For the text-containing cell, return its midpoint in (x, y) coordinate format. 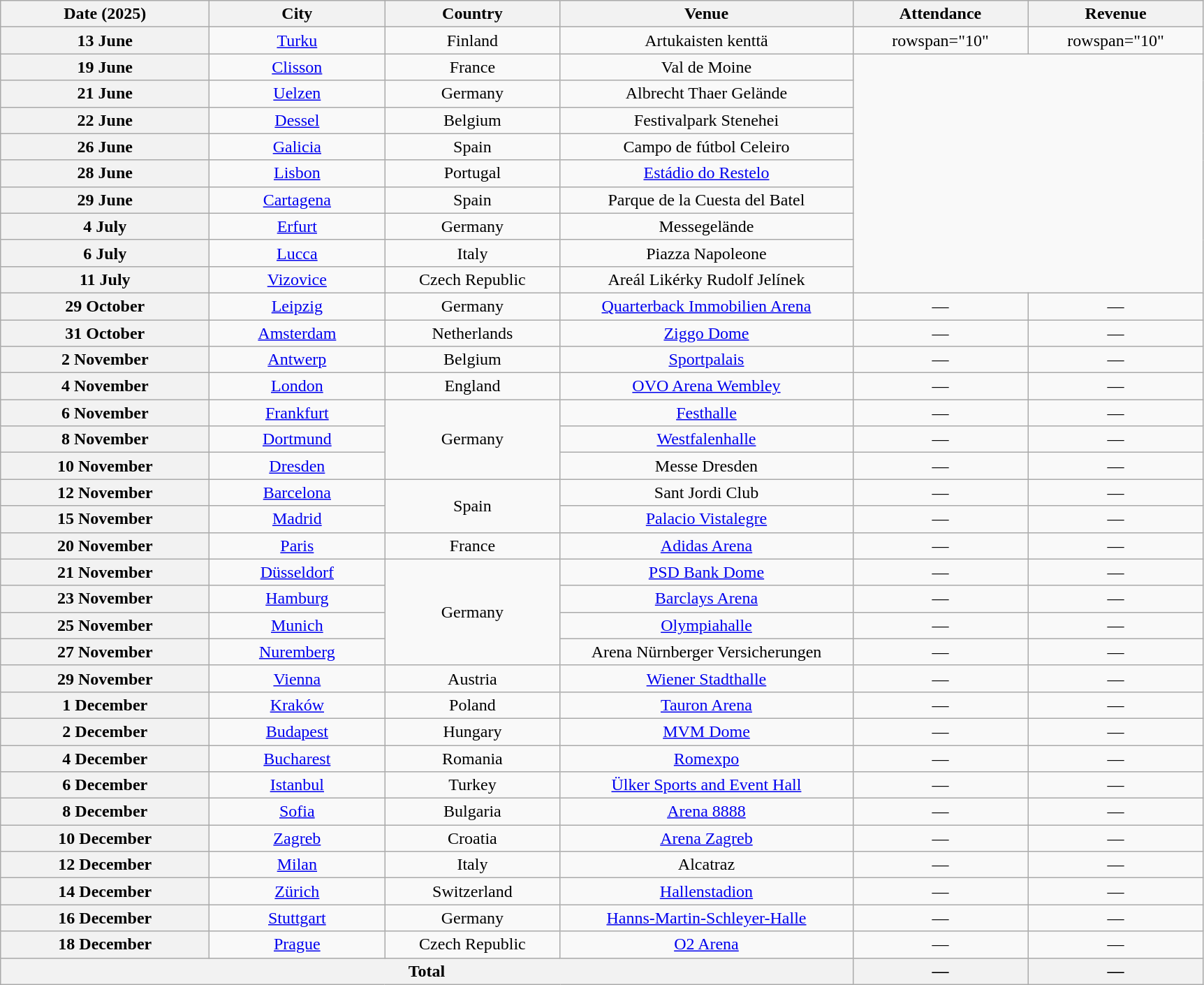
Piazza Napoleone (707, 253)
2 December (105, 731)
Zagreb (298, 838)
Arena 8888 (707, 812)
Hamburg (298, 599)
Parque de la Cuesta del Batel (707, 200)
City (298, 14)
Arena Zagreb (707, 838)
Hungary (472, 731)
Barclays Arena (707, 599)
15 November (105, 519)
Revenue (1116, 14)
Milan (298, 865)
29 June (105, 200)
Total (427, 971)
Düsseldorf (298, 572)
Festivalpark Stenehei (707, 120)
Budapest (298, 731)
Vienna (298, 678)
26 June (105, 147)
Istanbul (298, 785)
Ülker Sports and Event Hall (707, 785)
Areál Likérky Rudolf Jelínek (707, 279)
8 November (105, 439)
England (472, 386)
Vizovice (298, 279)
Amsterdam (298, 333)
Uelzen (298, 94)
4 November (105, 386)
Tauron Arena (707, 705)
Campo de fútbol Celeiro (707, 147)
Barcelona (298, 492)
12 November (105, 492)
6 November (105, 413)
Messegelände (707, 226)
Madrid (298, 519)
Westfalenhalle (707, 439)
London (298, 386)
Albrecht Thaer Gelände (707, 94)
1 December (105, 705)
Leipzig (298, 306)
29 November (105, 678)
Lisbon (298, 173)
4 July (105, 226)
Erfurt (298, 226)
16 December (105, 918)
Country (472, 14)
10 December (105, 838)
Bulgaria (472, 812)
19 June (105, 67)
6 July (105, 253)
14 December (105, 891)
PSD Bank Dome (707, 572)
Hallenstadion (707, 891)
21 November (105, 572)
Lucca (298, 253)
Paris (298, 546)
Adidas Arena (707, 546)
Romexpo (707, 758)
O2 Arena (707, 944)
Frankfurt (298, 413)
Stuttgart (298, 918)
Prague (298, 944)
Finland (472, 41)
Sportpalais (707, 360)
13 June (105, 41)
23 November (105, 599)
2 November (105, 360)
Venue (707, 14)
12 December (105, 865)
Bucharest (298, 758)
8 December (105, 812)
Dortmund (298, 439)
Hanns-Martin-Schleyer-Halle (707, 918)
28 June (105, 173)
31 October (105, 333)
Date (2025) (105, 14)
Switzerland (472, 891)
20 November (105, 546)
6 December (105, 785)
Sant Jordi Club (707, 492)
Poland (472, 705)
Croatia (472, 838)
Munich (298, 625)
MVM Dome (707, 731)
Olympiahalle (707, 625)
Alcatraz (707, 865)
27 November (105, 652)
Sofia (298, 812)
Palacio Vistalegre (707, 519)
Artukaisten kenttä (707, 41)
Netherlands (472, 333)
Val de Moine (707, 67)
Turku (298, 41)
Dessel (298, 120)
Portugal (472, 173)
29 October (105, 306)
Romania (472, 758)
Attendance (940, 14)
4 December (105, 758)
Messe Dresden (707, 466)
Turkey (472, 785)
Wiener Stadthalle (707, 678)
Cartagena (298, 200)
Arena Nürnberger Versicherungen (707, 652)
Nuremberg (298, 652)
Austria (472, 678)
Zürich (298, 891)
11 July (105, 279)
Estádio do Restelo (707, 173)
21 June (105, 94)
18 December (105, 944)
Kraków (298, 705)
Dresden (298, 466)
Galicia (298, 147)
Antwerp (298, 360)
Quarterback Immobilien Arena (707, 306)
10 November (105, 466)
22 June (105, 120)
Clisson (298, 67)
OVO Arena Wembley (707, 386)
Ziggo Dome (707, 333)
Festhalle (707, 413)
25 November (105, 625)
